Identify which cell holds the provided text, then report its [x, y] central coordinate. 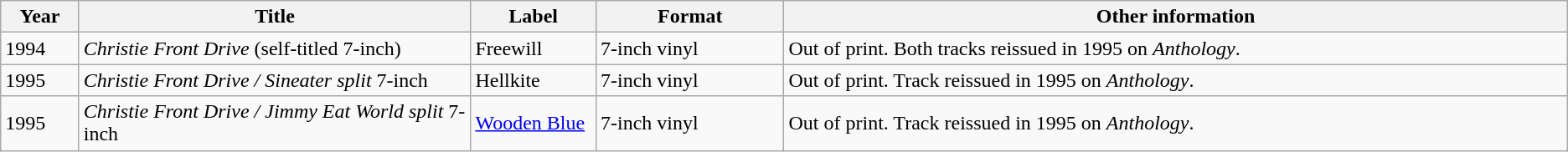
Label [534, 17]
Christie Front Drive (self-titled 7-inch) [275, 48]
Format [690, 17]
Christie Front Drive / Jimmy Eat World split 7-inch [275, 124]
Christie Front Drive / Sineater split 7-inch [275, 80]
Other information [1176, 17]
Freewill [534, 48]
1994 [40, 48]
Out of print. Both tracks reissued in 1995 on Anthology. [1176, 48]
Hellkite [534, 80]
Title [275, 17]
Wooden Blue [534, 124]
Year [40, 17]
